From the cell containing the given text, extract its center point as (x, y) coordinate. 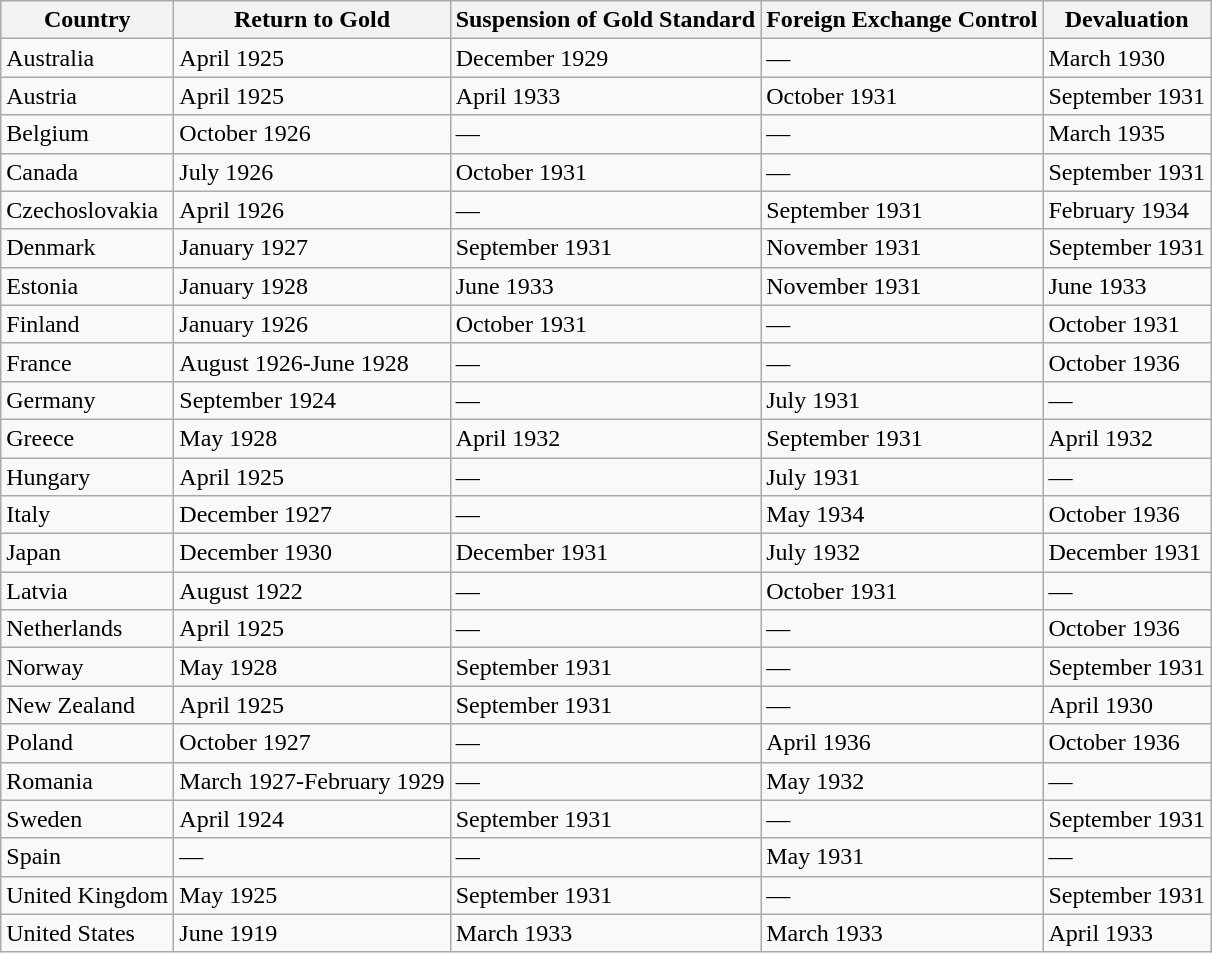
August 1926-June 1928 (312, 362)
March 1927-February 1929 (312, 781)
Hungary (88, 477)
December 1930 (312, 553)
Japan (88, 553)
February 1934 (1127, 210)
Denmark (88, 248)
July 1932 (902, 553)
October 1927 (312, 743)
United Kingdom (88, 895)
March 1935 (1127, 134)
Devaluation (1127, 20)
Belgium (88, 134)
Greece (88, 438)
Italy (88, 515)
March 1930 (1127, 58)
Sweden (88, 819)
Australia (88, 58)
Country (88, 20)
France (88, 362)
Norway (88, 667)
Germany (88, 400)
May 1925 (312, 895)
January 1927 (312, 248)
Suspension of Gold Standard (606, 20)
Poland (88, 743)
Austria (88, 96)
May 1931 (902, 857)
June 1919 (312, 933)
May 1932 (902, 781)
Romania (88, 781)
May 1934 (902, 515)
September 1924 (312, 400)
December 1927 (312, 515)
Return to Gold (312, 20)
August 1922 (312, 591)
April 1926 (312, 210)
Spain (88, 857)
Canada (88, 172)
January 1926 (312, 324)
January 1928 (312, 286)
United States (88, 933)
October 1926 (312, 134)
April 1924 (312, 819)
April 1936 (902, 743)
July 1926 (312, 172)
Latvia (88, 591)
New Zealand (88, 705)
Netherlands (88, 629)
Foreign Exchange Control (902, 20)
Czechoslovakia (88, 210)
April 1930 (1127, 705)
Estonia (88, 286)
December 1929 (606, 58)
Finland (88, 324)
